Output the [x, y] coordinate of the center of the cell containing the given text.  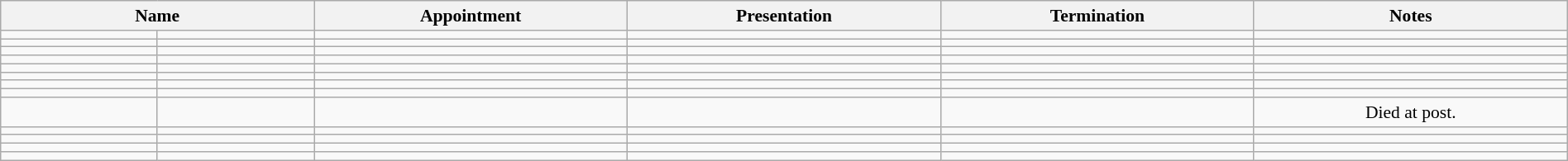
Presentation [784, 16]
Notes [1411, 16]
Name [157, 16]
Termination [1097, 16]
Died at post. [1411, 112]
Appointment [471, 16]
